Return [x, y] of the center of cell containing provided text 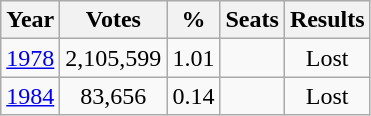
0.14 [194, 96]
2,105,599 [114, 58]
1.01 [194, 58]
83,656 [114, 96]
% [194, 20]
Year [30, 20]
Votes [114, 20]
1978 [30, 58]
Results [327, 20]
1984 [30, 96]
Seats [252, 20]
